Capture the cell that displays the provided text and extract its [X, Y] central coordinate. 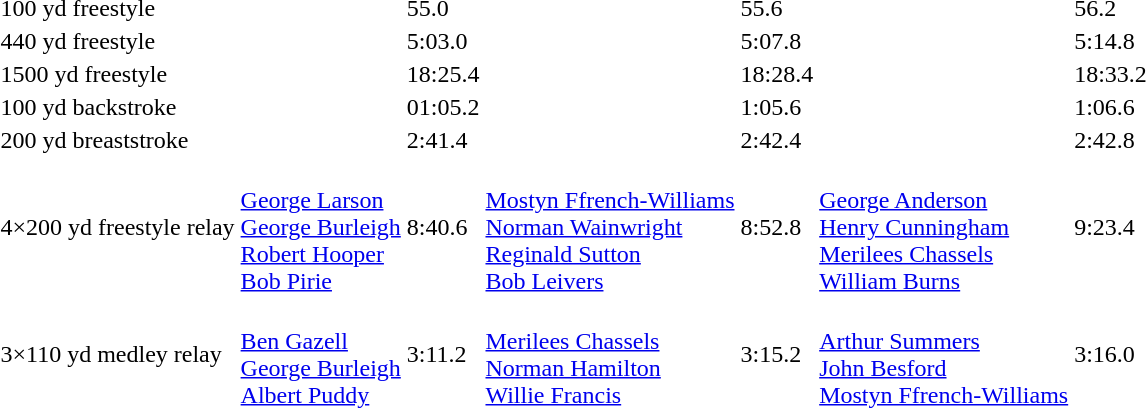
18:28.4 [777, 74]
1:05.6 [777, 107]
5:03.0 [443, 41]
2:42.4 [777, 140]
George LarsonGeorge BurleighRobert HooperBob Pirie [320, 227]
2:41.4 [443, 140]
18:25.4 [443, 74]
George AndersonHenry CunninghamMerilees ChasselsWilliam Burns [944, 227]
5:07.8 [777, 41]
8:40.6 [443, 227]
01:05.2 [443, 107]
8:52.8 [777, 227]
Mostyn Ffrench-WilliamsNorman WainwrightReginald SuttonBob Leivers [610, 227]
